Search for the cell housing the specified text and yield its [X, Y] center coordinate. 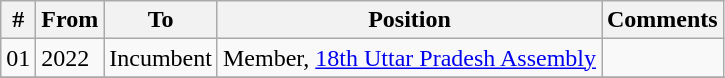
Member, 18th Uttar Pradesh Assembly [409, 58]
From [70, 20]
Incumbent [161, 58]
To [161, 20]
Position [409, 20]
# [18, 20]
2022 [70, 58]
01 [18, 58]
Comments [663, 20]
